Return [x, y] of the center of cell containing provided text 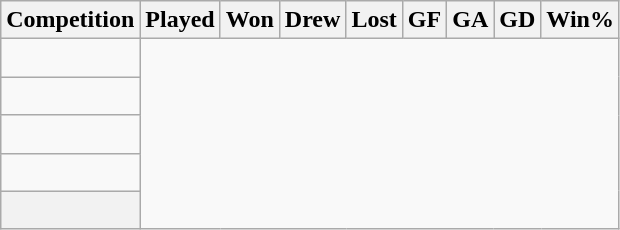
Drew [312, 20]
Played [180, 20]
Won [250, 20]
Lost [374, 20]
GF [424, 20]
GA [470, 20]
GD [518, 20]
Competition [70, 20]
Win% [580, 20]
